Search for the cell housing the specified text and yield its [x, y] center coordinate. 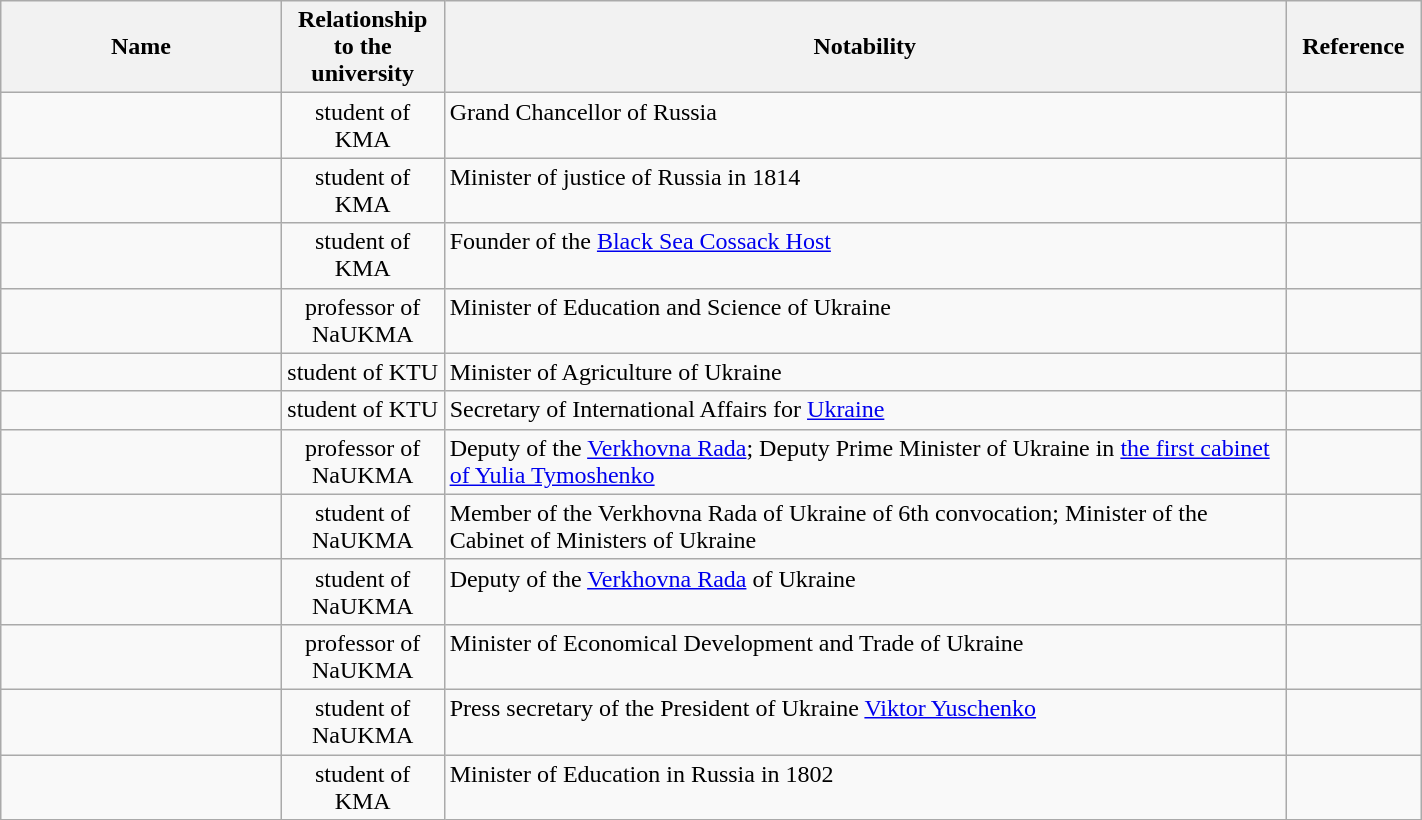
Deputy of the Verkhovna Rada of Ukraine [864, 592]
Minister of Education and Science of Ukraine [864, 320]
Press secretary of the President of Ukraine Viktor Yuschenko [864, 722]
Notability [864, 47]
Minister of Education in Russia in 1802 [864, 786]
Founder of the Black Sea Cossack Host [864, 256]
Name [141, 47]
Relationship to the university [362, 47]
Minister of Agriculture of Ukraine [864, 372]
Deputy of the Verkhovna Rada; Deputy Prime Minister of Ukraine in the first cabinet of Yulia Tymoshenko [864, 462]
Grand Chancellor of Russia [864, 126]
Member of the Verkhovna Rada of Ukraine of 6th convocation; Minister of the Cabinet of Ministers of Ukraine [864, 526]
Minister of justice of Russia in 1814 [864, 190]
Reference [1354, 47]
Minister of Economical Development and Trade of Ukraine [864, 656]
Secretary of International Affairs for Ukraine [864, 410]
